From the cell containing the given text, extract its center point as [x, y] coordinate. 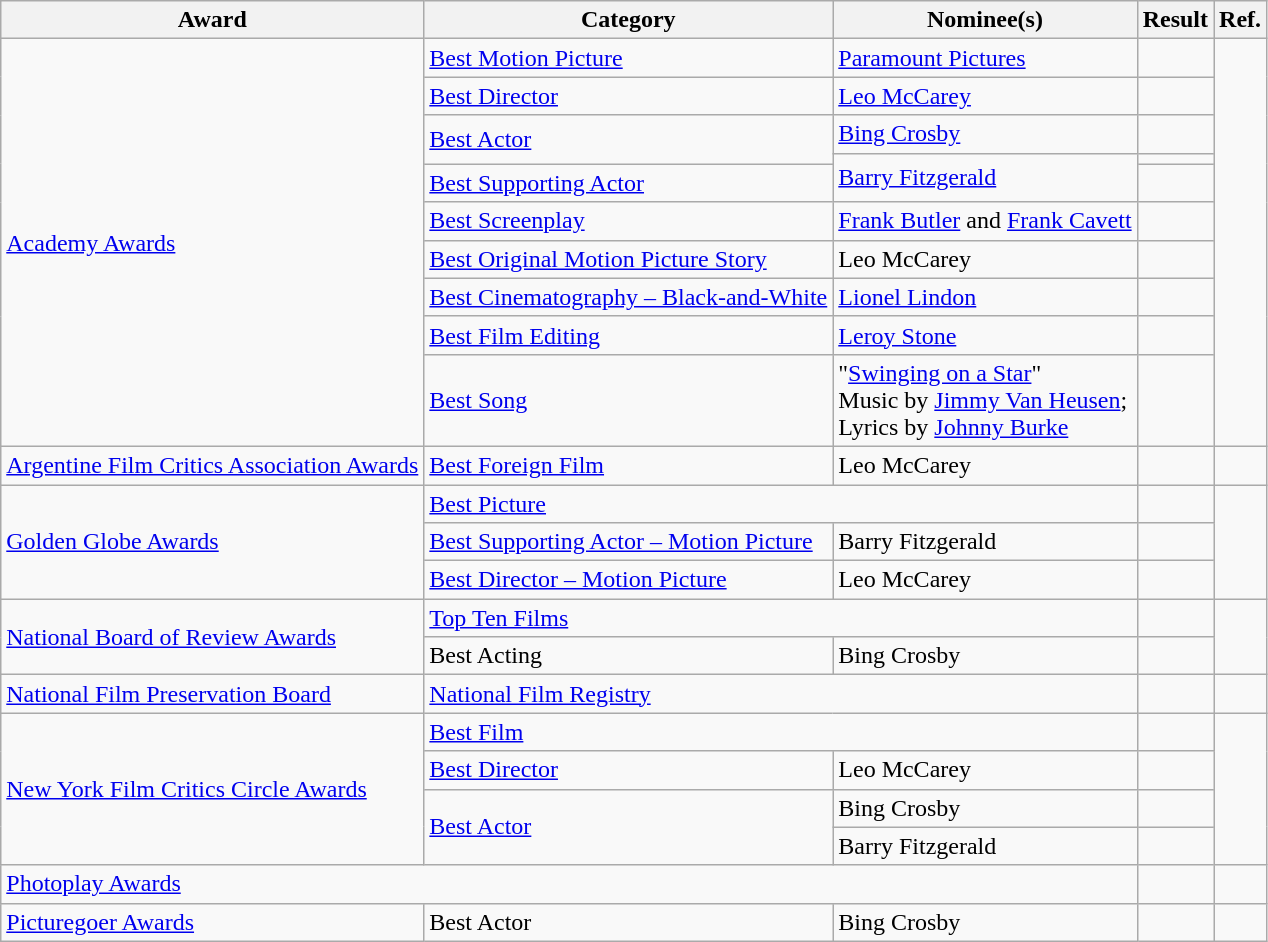
National Film Preservation Board [212, 694]
Best Picture [780, 503]
Paramount Pictures [985, 58]
Golden Globe Awards [212, 541]
Best Supporting Actor – Motion Picture [628, 542]
Argentine Film Critics Association Awards [212, 465]
Best Song [628, 400]
Top Ten Films [780, 618]
Frank Butler and Frank Cavett [985, 221]
Category [628, 20]
Picturegoer Awards [212, 922]
Best Supporting Actor [628, 183]
Best Film [780, 732]
Best Motion Picture [628, 58]
Best Film Editing [628, 335]
Ref. [1240, 20]
Result [1175, 20]
Leroy Stone [985, 335]
Best Acting [628, 656]
Best Screenplay [628, 221]
New York Film Critics Circle Awards [212, 789]
Best Foreign Film [628, 465]
National Film Registry [780, 694]
Lionel Lindon [985, 297]
Best Cinematography – Black-and-White [628, 297]
Award [212, 20]
Academy Awards [212, 243]
National Board of Review Awards [212, 637]
Nominee(s) [985, 20]
"Swinging on a Star" Music by Jimmy Van Heusen; Lyrics by Johnny Burke [985, 400]
Photoplay Awards [569, 884]
Best Director – Motion Picture [628, 580]
Best Original Motion Picture Story [628, 259]
